Extract the [X, Y] coordinate from the center of the cell holding the provided text.  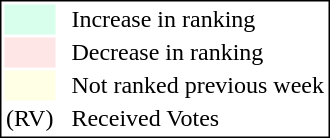
Decrease in ranking [198, 53]
Received Votes [198, 119]
(RV) [29, 119]
Increase in ranking [198, 19]
Not ranked previous week [198, 85]
